Detect which cell encompasses the target text, then output its [X, Y] center coordinate. 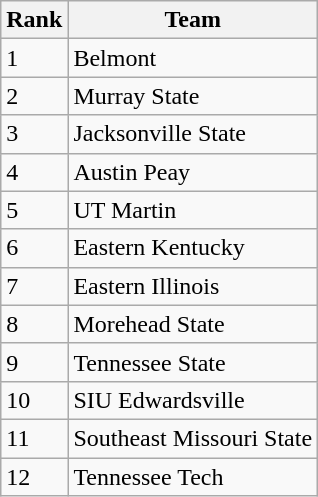
Team [193, 20]
Eastern Kentucky [193, 248]
6 [34, 248]
Jacksonville State [193, 134]
2 [34, 96]
7 [34, 286]
UT Martin [193, 210]
8 [34, 324]
Rank [34, 20]
Southeast Missouri State [193, 438]
Eastern Illinois [193, 286]
3 [34, 134]
Murray State [193, 96]
4 [34, 172]
Belmont [193, 58]
SIU Edwardsville [193, 400]
12 [34, 477]
Austin Peay [193, 172]
11 [34, 438]
1 [34, 58]
9 [34, 362]
Tennessee State [193, 362]
5 [34, 210]
Morehead State [193, 324]
10 [34, 400]
Tennessee Tech [193, 477]
